Scan for the cell matching the given text and deliver its [X, Y] coordinate at center. 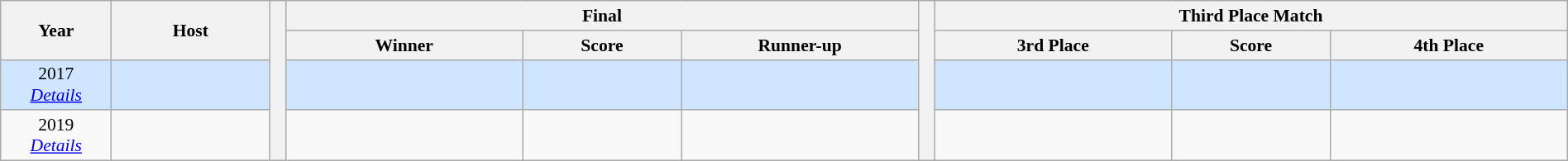
Host [190, 30]
3rd Place [1054, 45]
Year [56, 30]
2019Details [56, 135]
Third Place Match [1250, 16]
Runner-up [801, 45]
4th Place [1449, 45]
2017Details [56, 84]
Winner [404, 45]
Final [602, 16]
